Detect which cell encompasses the target text, then output its (x, y) center coordinate. 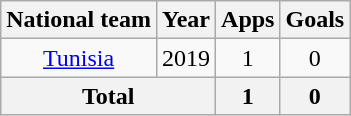
Tunisia (79, 58)
2019 (186, 58)
Total (108, 96)
National team (79, 20)
Year (186, 20)
Apps (248, 20)
Goals (315, 20)
